For the text-containing cell, return its midpoint in (X, Y) coordinate format. 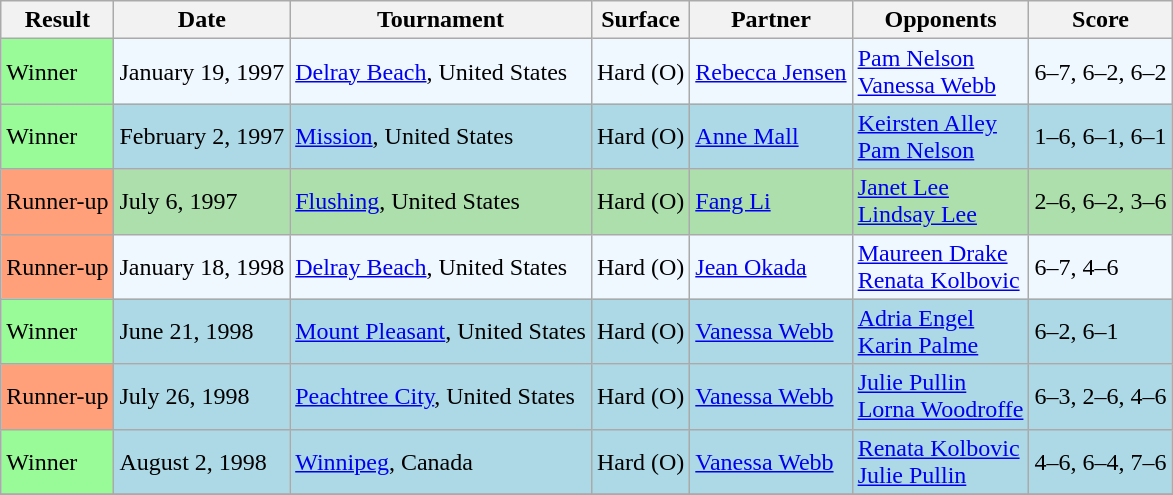
Janet Lee Lindsay Lee (940, 202)
Pam Nelson Vanessa Webb (940, 72)
1–6, 6–1, 6–1 (1100, 136)
February 2, 1997 (202, 136)
August 2, 1998 (202, 462)
Mission, United States (441, 136)
Winnipeg, Canada (441, 462)
Tournament (441, 20)
Julie Pullin Lorna Woodroffe (940, 396)
Maureen Drake Renata Kolbovic (940, 266)
6–7, 6–2, 6–2 (1100, 72)
Score (1100, 20)
July 6, 1997 (202, 202)
Anne Mall (771, 136)
Date (202, 20)
6–3, 2–6, 4–6 (1100, 396)
Peachtree City, United States (441, 396)
Result (58, 20)
Keirsten Alley Pam Nelson (940, 136)
Adria Engel Karin Palme (940, 332)
Jean Okada (771, 266)
Rebecca Jensen (771, 72)
6–7, 4–6 (1100, 266)
Mount Pleasant, United States (441, 332)
July 26, 1998 (202, 396)
Opponents (940, 20)
January 19, 1997 (202, 72)
Fang Li (771, 202)
2–6, 6–2, 3–6 (1100, 202)
Flushing, United States (441, 202)
6–2, 6–1 (1100, 332)
Renata Kolbovic Julie Pullin (940, 462)
4–6, 6–4, 7–6 (1100, 462)
June 21, 1998 (202, 332)
Surface (640, 20)
January 18, 1998 (202, 266)
Partner (771, 20)
